Capture the cell that displays the provided text and extract its (X, Y) central coordinate. 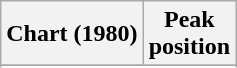
Peakposition (189, 34)
Chart (1980) (72, 34)
